For the text-containing cell, return its midpoint in (x, y) coordinate format. 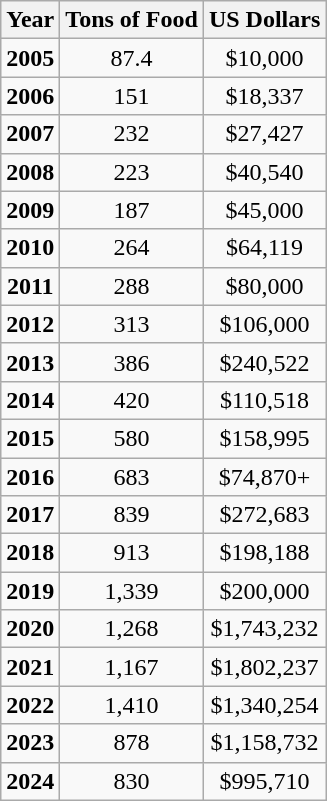
2012 (30, 324)
$1,743,232 (264, 629)
$10,000 (264, 58)
1,268 (132, 629)
288 (132, 286)
2017 (30, 515)
Tons of Food (132, 20)
2016 (30, 477)
$200,000 (264, 591)
2008 (30, 172)
839 (132, 515)
$80,000 (264, 286)
1,410 (132, 705)
$1,802,237 (264, 667)
$18,337 (264, 96)
$106,000 (264, 324)
$995,710 (264, 781)
$272,683 (264, 515)
2015 (30, 438)
2018 (30, 553)
Year (30, 20)
2005 (30, 58)
2013 (30, 362)
2007 (30, 134)
$110,518 (264, 400)
187 (132, 210)
$74,870+ (264, 477)
1,339 (132, 591)
2024 (30, 781)
878 (132, 743)
223 (132, 172)
386 (132, 362)
2020 (30, 629)
2014 (30, 400)
2019 (30, 591)
264 (132, 248)
913 (132, 553)
$158,995 (264, 438)
232 (132, 134)
2011 (30, 286)
$45,000 (264, 210)
$1,340,254 (264, 705)
$198,188 (264, 553)
1,167 (132, 667)
$64,119 (264, 248)
420 (132, 400)
2023 (30, 743)
$1,158,732 (264, 743)
87.4 (132, 58)
$27,427 (264, 134)
2006 (30, 96)
US Dollars (264, 20)
2010 (30, 248)
313 (132, 324)
$40,540 (264, 172)
2009 (30, 210)
830 (132, 781)
2021 (30, 667)
683 (132, 477)
151 (132, 96)
$240,522 (264, 362)
2022 (30, 705)
580 (132, 438)
